Pinpoint the cell where the given text exists, returning its [x, y] midpoint coordinate. 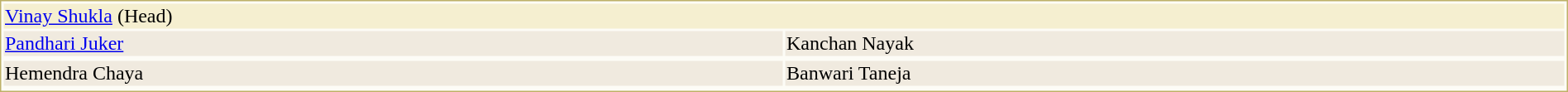
Kanchan Nayak [1175, 44]
Banwari Taneja [1175, 74]
Pandhari Juker [393, 44]
Hemendra Chaya [393, 74]
Vinay Shukla (Head) [784, 16]
